Find where the given text appears and provide that cell's center as [X, Y] coordinate. 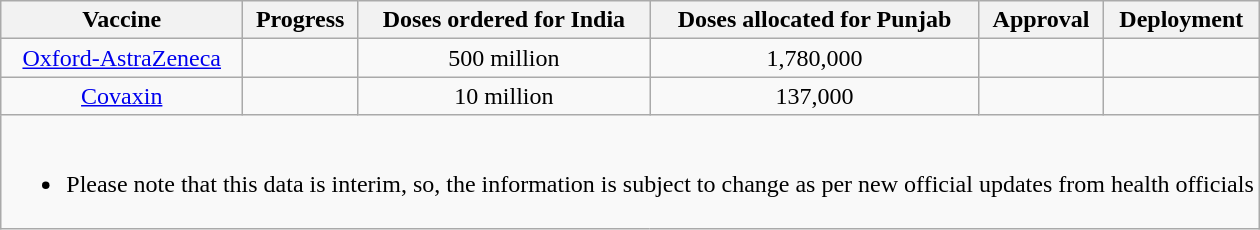
Vaccine [122, 20]
137,000 [814, 96]
500 million [504, 58]
10 million [504, 96]
Please note that this data is interim, so, the information is subject to change as per new official updates from health officials [630, 172]
Progress [300, 20]
Oxford-AstraZeneca [122, 58]
Deployment [1181, 20]
Approval [1042, 20]
Doses allocated for Punjab [814, 20]
1,780,000 [814, 58]
Covaxin [122, 96]
Doses ordered for India [504, 20]
